Output the (X, Y) coordinate of the center of the cell containing the given text.  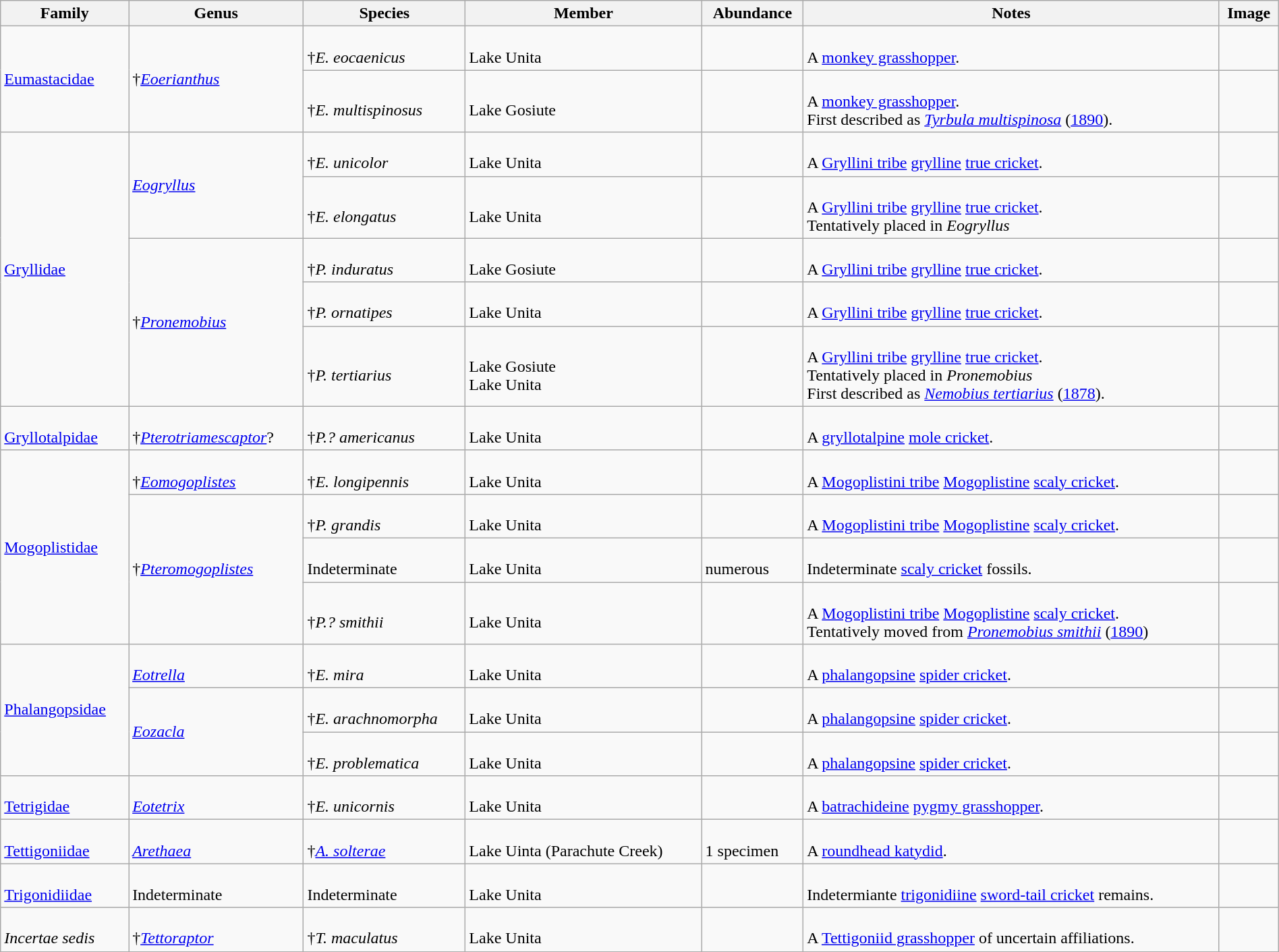
Eotrella (216, 667)
Notes (1011, 13)
†E. unicolor (385, 154)
Image (1249, 13)
A Gryllini tribe grylline true cricket.Tentatively placed in PronemobiusFirst described as Nemobius tertiarius (1878). (1011, 366)
Species (385, 13)
A Mogoplistini tribe Mogoplistine scaly cricket.Tentatively moved from Pronemobius smithii (1890) (1011, 613)
Eotetrix (216, 797)
†Eoerianthus (216, 80)
Eogryllus (216, 185)
†T. maculatus (385, 930)
†E. elongatus (385, 207)
†P.? smithii (385, 613)
†Tettoraptor (216, 930)
†P. grandis (385, 515)
A monkey grasshopper.First described as Tyrbula multispinosa (1890). (1011, 101)
†E. eocaenicus (385, 49)
A monkey grasshopper. (1011, 49)
†E. arachnomorpha (385, 710)
Indeterminate scaly cricket fossils. (1011, 560)
Arethaea (216, 842)
A Tettigoniid grasshopper of uncertain affiliations. (1011, 930)
Tettigoniidae (65, 842)
Member (584, 13)
†E. unicornis (385, 797)
†P.? americanus (385, 428)
†Pronemobius (216, 323)
Gryllotalpidae (65, 428)
Tetrigidae (65, 797)
Gryllidae (65, 269)
†Pterotriamescaptor? (216, 428)
A batrachideine pygmy grasshopper. (1011, 797)
†E. mira (385, 667)
A Gryllini tribe grylline true cricket.Tentatively placed in Eogryllus (1011, 207)
A roundhead katydid. (1011, 842)
†Pteromogoplistes (216, 569)
Mogoplistidae (65, 547)
Incertae sedis (65, 930)
Phalangopsidae (65, 710)
†P. ornatipes (385, 304)
Trigonidiidae (65, 885)
Eozacla (216, 732)
Abundance (753, 13)
†A. solterae (385, 842)
†P. induratus (385, 260)
Eumastacidae (65, 80)
Indetermiante trigonidiine sword-tail cricket remains. (1011, 885)
Lake Uinta (Parachute Creek) (584, 842)
†Eomogoplistes (216, 472)
†E. problematica (385, 754)
†E. longipennis (385, 472)
†P. tertiarius (385, 366)
1 specimen (753, 842)
†E. multispinosus (385, 101)
numerous (753, 560)
Family (65, 13)
Lake Gosiute Lake Unita (584, 366)
A gryllotalpine mole cricket. (1011, 428)
Genus (216, 13)
